Detect which cell encompasses the target text, then output its [x, y] center coordinate. 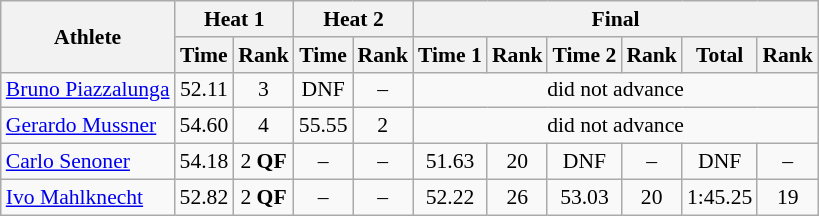
Athlete [88, 36]
2 [382, 126]
Total [720, 55]
52.22 [450, 197]
Ivo Mahlknecht [88, 197]
55.55 [324, 126]
Heat 1 [234, 19]
3 [264, 90]
51.63 [450, 162]
1:45.25 [720, 197]
54.60 [204, 126]
52.82 [204, 197]
52.11 [204, 90]
Time 2 [584, 55]
Heat 2 [354, 19]
54.18 [204, 162]
53.03 [584, 197]
Gerardo Mussner [88, 126]
4 [264, 126]
Carlo Senoner [88, 162]
Bruno Piazzalunga [88, 90]
Time 1 [450, 55]
26 [518, 197]
19 [788, 197]
Final [616, 19]
